Determine the (X, Y) coordinate at the center of the cell enclosing the given text.  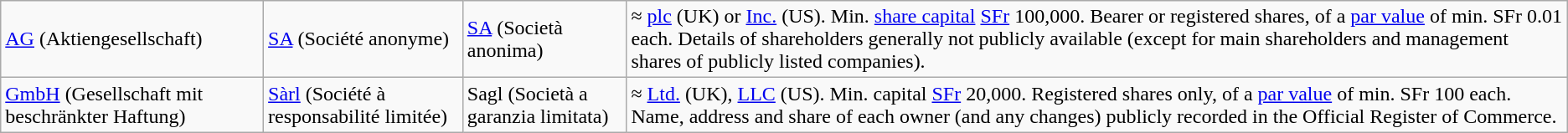
SA (Società anonima) (544, 39)
Sàrl (Société à responsabilité limitée) (364, 105)
AG (Aktiengesellschaft) (132, 39)
Sagl (Società a garanzia limitata) (544, 105)
SA (Société anonyme) (364, 39)
GmbH (Gesellschaft mit beschränkter Haftung) (132, 105)
